Scan for the cell matching the given text and deliver its (x, y) coordinate at center. 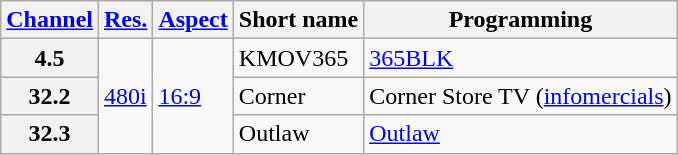
Programming (520, 20)
4.5 (50, 58)
KMOV365 (298, 58)
Aspect (193, 20)
32.3 (50, 134)
Res. (126, 20)
32.2 (50, 96)
Corner Store TV (infomercials) (520, 96)
365BLK (520, 58)
Channel (50, 20)
16:9 (193, 96)
Short name (298, 20)
Corner (298, 96)
480i (126, 96)
